Locate the cell with the specified text and output its [x, y] center coordinate. 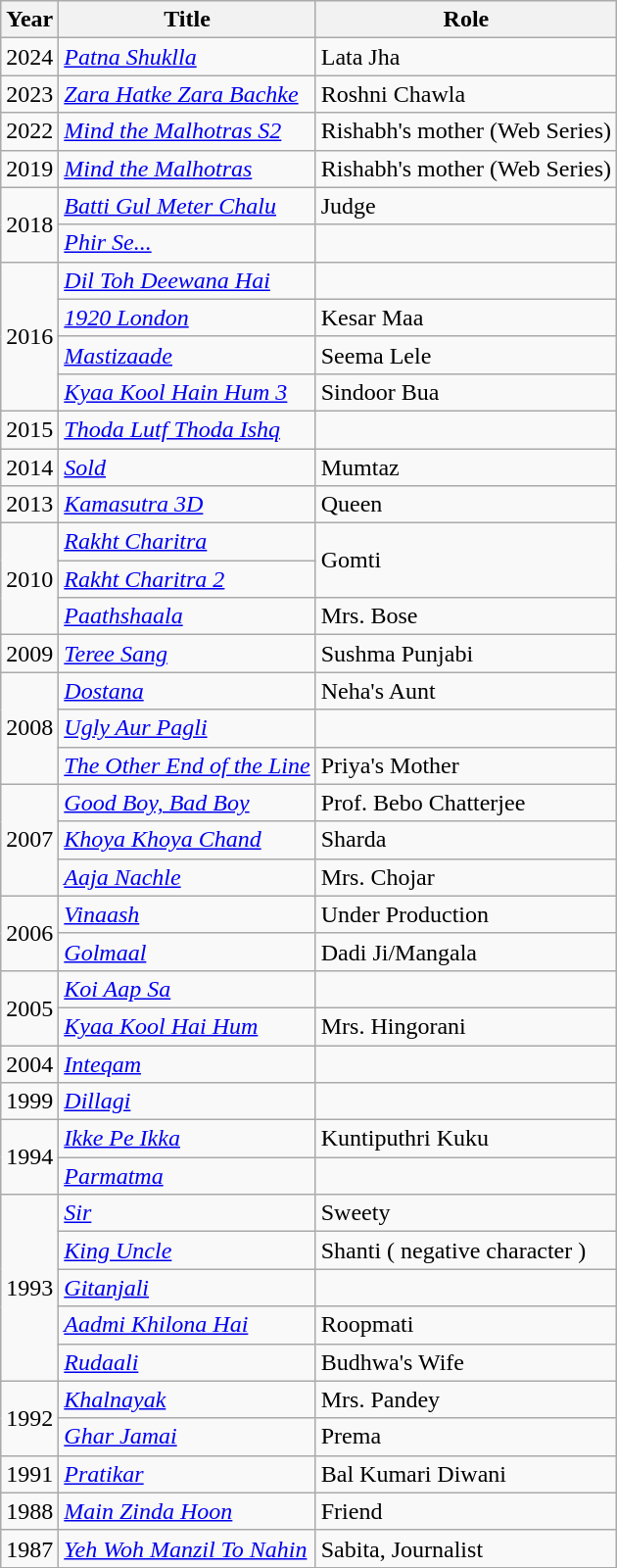
Sabita, Journalist [466, 1548]
Kamasutra 3D [187, 505]
Bal Kumari Diwani [466, 1474]
Queen [466, 505]
Role [466, 20]
Kesar Maa [466, 318]
2014 [29, 467]
Paathshaala [187, 616]
1993 [29, 1288]
Khalnayak [187, 1399]
2023 [29, 94]
Khoya Khoya Chand [187, 840]
The Other End of the Line [187, 765]
Kyaa Kool Hain Hum 3 [187, 392]
Title [187, 20]
Sweety [466, 1213]
Roopmati [466, 1325]
Dadi Ji/Mangala [466, 952]
Ghar Jamai [187, 1437]
Mind the Malhotras S2 [187, 131]
Mastizaade [187, 355]
Budhwa's Wife [466, 1362]
Teree Sang [187, 654]
Year [29, 20]
Aadmi Khilona Hai [187, 1325]
1988 [29, 1511]
Mumtaz [466, 467]
Prof. Bebo Chatterjee [466, 803]
2024 [29, 57]
Lata Jha [466, 57]
2009 [29, 654]
1992 [29, 1418]
Rakht Charitra 2 [187, 579]
Batti Gul Meter Chalu [187, 206]
Sindoor Bua [466, 392]
Thoda Lutf Thoda Ishq [187, 429]
Rakht Charitra [187, 542]
Priya's Mother [466, 765]
Sharda [466, 840]
Seema Lele [466, 355]
Pratikar [187, 1474]
Gitanjali [187, 1288]
2016 [29, 336]
Gomti [466, 561]
1994 [29, 1157]
1999 [29, 1102]
2007 [29, 840]
Dillagi [187, 1102]
Phir Se... [187, 243]
Patna Shuklla [187, 57]
Roshni Chawla [466, 94]
Vinaash [187, 914]
Sushma Punjabi [466, 654]
Sold [187, 467]
1920 London [187, 318]
Sir [187, 1213]
Friend [466, 1511]
Mrs. Hingorani [466, 1026]
Koi Aap Sa [187, 989]
Zara Hatke Zara Bachke [187, 94]
Aaja Nachle [187, 877]
Under Production [466, 914]
2010 [29, 579]
Judge [466, 206]
Mind the Malhotras [187, 169]
Ugly Aur Pagli [187, 728]
1991 [29, 1474]
Kyaa Kool Hai Hum [187, 1026]
Prema [466, 1437]
2004 [29, 1063]
2005 [29, 1007]
2018 [29, 224]
Dil Toh Deewana Hai [187, 280]
King Uncle [187, 1250]
2008 [29, 728]
Mrs. Chojar [466, 877]
Golmaal [187, 952]
Mrs. Bose [466, 616]
2022 [29, 131]
Dostana [187, 691]
Kuntiputhri Kuku [466, 1139]
2006 [29, 933]
Neha's Aunt [466, 691]
Good Boy, Bad Boy [187, 803]
Ikke Pe Ikka [187, 1139]
Shanti ( negative character ) [466, 1250]
Inteqam [187, 1063]
1987 [29, 1548]
Parmatma [187, 1176]
Mrs. Pandey [466, 1399]
2015 [29, 429]
2013 [29, 505]
Yeh Woh Manzil To Nahin [187, 1548]
2019 [29, 169]
Rudaali [187, 1362]
Main Zinda Hoon [187, 1511]
